Identify which cell holds the provided text, then report its [X, Y] central coordinate. 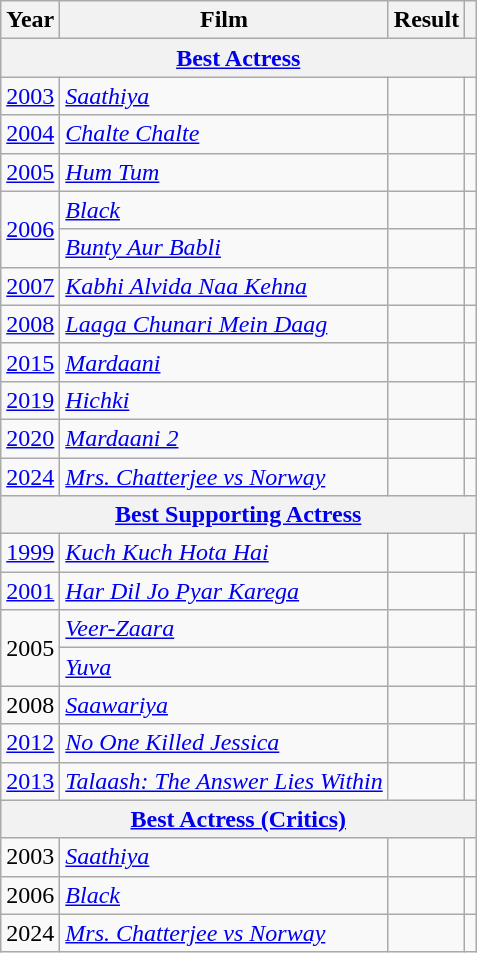
2019 [30, 400]
Saawariya [224, 705]
Yuva [224, 667]
Har Dil Jo Pyar Karega [224, 591]
No One Killed Jessica [224, 743]
Hichki [224, 400]
2004 [30, 134]
Film [224, 20]
2007 [30, 286]
Chalte Chalte [224, 134]
Talaash: The Answer Lies Within [224, 781]
Result [426, 20]
Best Supporting Actress [238, 515]
Bunty Aur Babli [224, 248]
⁣ [470, 20]
2001 [30, 591]
Mardaani 2 [224, 438]
2015 [30, 362]
Kuch Kuch Hota Hai [224, 553]
Kabhi Alvida Naa Kehna [224, 286]
2012 [30, 743]
Best Actress [238, 58]
Best Actress (Critics) [238, 819]
2020 [30, 438]
Hum Tum [224, 172]
Year [30, 20]
Laaga Chunari Mein Daag [224, 324]
2013 [30, 781]
Mardaani [224, 362]
1999 [30, 553]
Veer-Zaara [224, 629]
